Identify which cell holds the provided text, then report its [x, y] central coordinate. 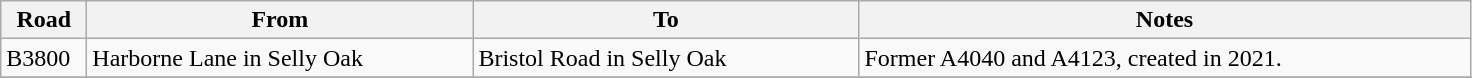
Notes [1164, 20]
To [666, 20]
Road [44, 20]
Bristol Road in Selly Oak [666, 58]
B3800 [44, 58]
From [280, 20]
Harborne Lane in Selly Oak [280, 58]
Former A4040 and A4123, created in 2021. [1164, 58]
